Find where the given text appears and provide that cell's center as (X, Y) coordinate. 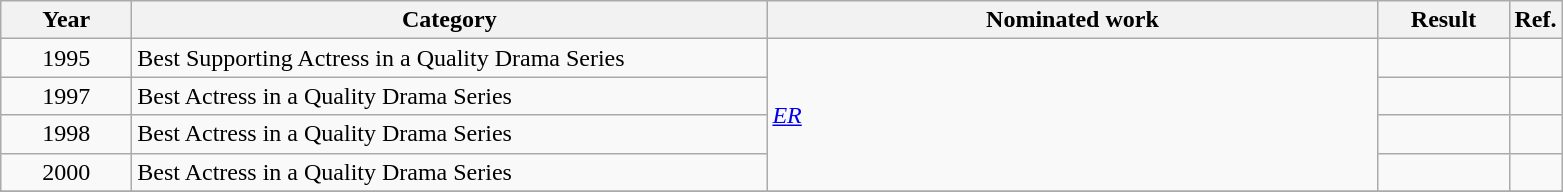
1995 (66, 58)
1998 (66, 134)
Best Supporting Actress in a Quality Drama Series (450, 58)
Nominated work (1072, 20)
1997 (66, 96)
ER (1072, 115)
2000 (66, 172)
Result (1444, 20)
Year (66, 20)
Ref. (1536, 20)
Category (450, 20)
